Identify which cell holds the provided text, then report its [X, Y] central coordinate. 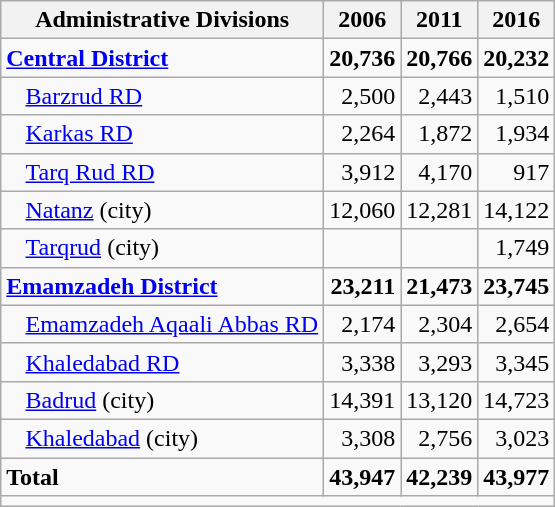
14,391 [362, 400]
4,170 [440, 172]
Administrative Divisions [162, 20]
Emamzadeh District [162, 286]
3,338 [362, 362]
3,308 [362, 438]
2,500 [362, 96]
2011 [440, 20]
2016 [516, 20]
2,654 [516, 324]
3,912 [362, 172]
Barzrud RD [162, 96]
2,304 [440, 324]
Badrud (city) [162, 400]
3,023 [516, 438]
Emamzadeh Aqaali Abbas RD [162, 324]
Natanz (city) [162, 210]
3,293 [440, 362]
3,345 [516, 362]
21,473 [440, 286]
Tarqrud (city) [162, 248]
Khaledabad (city) [162, 438]
13,120 [440, 400]
23,211 [362, 286]
Khaledabad RD [162, 362]
23,745 [516, 286]
1,510 [516, 96]
12,281 [440, 210]
Central District [162, 58]
2,756 [440, 438]
Karkas RD [162, 134]
43,977 [516, 477]
2,264 [362, 134]
12,060 [362, 210]
1,934 [516, 134]
917 [516, 172]
43,947 [362, 477]
Total [162, 477]
1,749 [516, 248]
20,232 [516, 58]
20,766 [440, 58]
1,872 [440, 134]
20,736 [362, 58]
42,239 [440, 477]
2006 [362, 20]
2,174 [362, 324]
2,443 [440, 96]
14,723 [516, 400]
Tarq Rud RD [162, 172]
14,122 [516, 210]
